Return [x, y] of the center of cell containing provided text 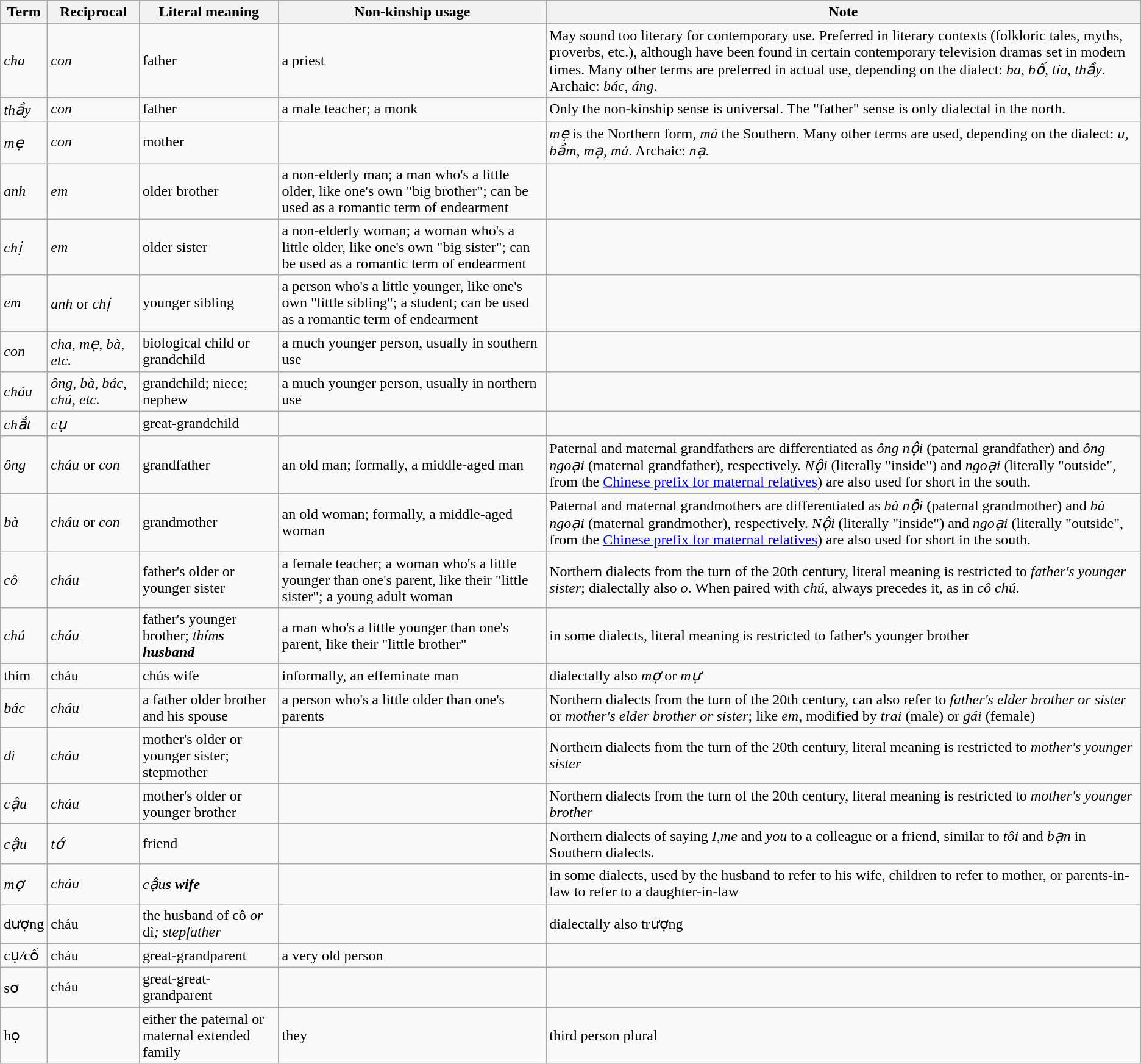
Note [844, 12]
mẹ [24, 142]
grandchild; niece; nephew [208, 391]
an old woman; formally, a middle-aged woman [412, 522]
bác [24, 707]
friend [208, 844]
thầy [24, 109]
cụ [94, 424]
older sister [208, 247]
older brother [208, 191]
great-grandparent [208, 955]
dialectally also trượng [844, 923]
in some dialects, literal meaning is restricted to father's younger brother [844, 636]
chắt [24, 424]
cha, mẹ, bà, etc. [94, 351]
Only the non-kinship sense is universal. The "father" sense is only dialectal in the north. [844, 109]
great-great-grandparent [208, 988]
Northern dialects from the turn of the 20th century, literal meaning is restricted to mother's younger brother [844, 804]
mother's older or younger brother [208, 804]
a male teacher; a monk [412, 109]
dượng [24, 923]
third person plural [844, 1035]
mẹ is the Northern form, má the Southern. Many other terms are used, depending on the dialect: u, bầm, mạ, má. Archaic: nạ. [844, 142]
a very old person [412, 955]
Term [24, 12]
mother [208, 142]
dì [24, 755]
mợ [24, 884]
a much younger person, usually in northern use [412, 391]
họ [24, 1035]
cô [24, 579]
informally, an effeminate man [412, 676]
chị [24, 247]
thím [24, 676]
a priest [412, 61]
biological child or grandchild [208, 351]
in some dialects, used by the husband to refer to his wife, children to refer to mother, or parents-in-law to refer to a daughter-in-law [844, 884]
younger sibling [208, 303]
ông [24, 465]
cha [24, 61]
mother's older or younger sister; stepmother [208, 755]
chús wife [208, 676]
bà [24, 522]
a father older brother and his spouse [208, 707]
chú [24, 636]
a female teacher; a woman who's a little younger than one's parent, like their "little sister"; a young adult woman [412, 579]
Reciprocal [94, 12]
cụ/cố [24, 955]
Northern dialects from the turn of the 20th century, literal meaning is restricted to mother's younger sister [844, 755]
anh [24, 191]
sơ [24, 988]
they [412, 1035]
Literal meaning [208, 12]
grandmother [208, 522]
anh or chị [94, 303]
dialectally also mợ or mự [844, 676]
Non-kinship usage [412, 12]
a man who's a little younger than one's parent, like their "little brother" [412, 636]
cậus wife [208, 884]
Northern dialects of saying I,me and you to a colleague or a friend, similar to tôi and bạn in Southern dialects. [844, 844]
ông, bà, bác, chú, etc. [94, 391]
an old man; formally, a middle-aged man [412, 465]
grandfather [208, 465]
father's younger brother; thíms husband [208, 636]
great-grandchild [208, 424]
a non-elderly woman; a woman who's a little older, like one's own "big sister"; can be used as a romantic term of endearment [412, 247]
tớ [94, 844]
father's older or younger sister [208, 579]
a non-elderly man; a man who's a little older, like one's own "big brother"; can be used as a romantic term of endearment [412, 191]
either the paternal or maternal extended family [208, 1035]
a person who's a little younger, like one's own "little sibling"; a student; can be used as a romantic term of endearment [412, 303]
a much younger person, usually in southern use [412, 351]
the husband of cô or dì; stepfather [208, 923]
a person who's a little older than one's parents [412, 707]
